Locate the cell with the specified text and output its (X, Y) center coordinate. 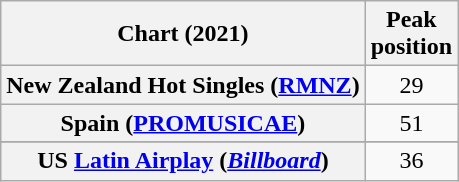
US Latin Airplay (Billboard) (183, 161)
Peakposition (411, 34)
29 (411, 85)
36 (411, 161)
Spain (PROMUSICAE) (183, 123)
51 (411, 123)
New Zealand Hot Singles (RMNZ) (183, 85)
Chart (2021) (183, 34)
